Scan for the cell matching the given text and deliver its (x, y) coordinate at center. 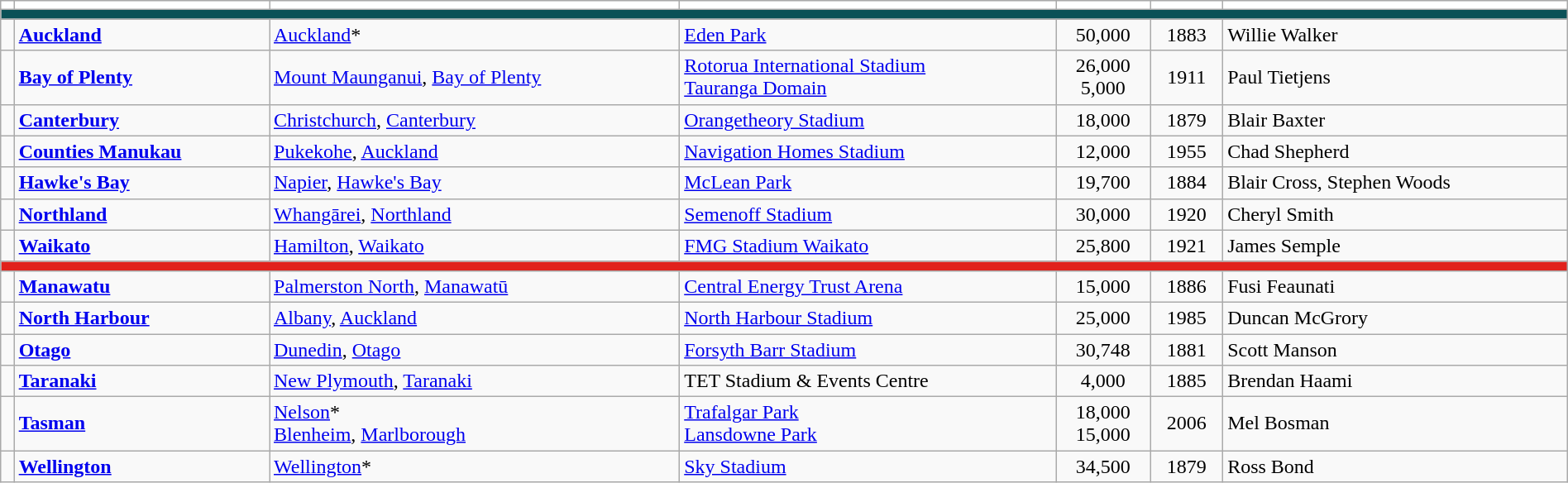
Northland (141, 214)
Trafalgar Park Lansdowne Park (868, 423)
Palmerston North, Manawatū (475, 286)
1921 (1187, 246)
Auckland* (475, 35)
1955 (1187, 151)
Ross Bond (1396, 466)
TET Stadium & Events Centre (868, 381)
1911 (1187, 78)
Duncan McGrory (1396, 318)
Albany, Auckland (475, 318)
Semenoff Stadium (868, 214)
Tasman (141, 423)
Paul Tietjens (1396, 78)
Canterbury (141, 120)
1985 (1187, 318)
Auckland (141, 35)
McLean Park (868, 183)
12,000 (1103, 151)
Orangetheory Stadium (868, 120)
1884 (1187, 183)
4,000 (1103, 381)
Brendan Haami (1396, 381)
1885 (1187, 381)
Hawke's Bay (141, 183)
Bay of Plenty (141, 78)
Chad Shepherd (1396, 151)
25,800 (1103, 246)
FMG Stadium Waikato (868, 246)
1881 (1187, 350)
Counties Manukau (141, 151)
Taranaki (141, 381)
Cheryl Smith (1396, 214)
Otago (141, 350)
Whangārei, Northland (475, 214)
Napier, Hawke's Bay (475, 183)
Mel Bosman (1396, 423)
18,00015,000 (1103, 423)
New Plymouth, Taranaki (475, 381)
50,000 (1103, 35)
19,700 (1103, 183)
Navigation Homes Stadium (868, 151)
Willie Walker (1396, 35)
26,0005,000 (1103, 78)
25,000 (1103, 318)
Blair Cross, Stephen Woods (1396, 183)
Pukekohe, Auckland (475, 151)
1886 (1187, 286)
Fusi Feaunati (1396, 286)
Sky Stadium (868, 466)
Waikato (141, 246)
1920 (1187, 214)
2006 (1187, 423)
Rotorua International Stadium Tauranga Domain (868, 78)
Manawatu (141, 286)
Blair Baxter (1396, 120)
Scott Manson (1396, 350)
Forsyth Barr Stadium (868, 350)
Hamilton, Waikato (475, 246)
Mount Maunganui, Bay of Plenty (475, 78)
34,500 (1103, 466)
North Harbour (141, 318)
Central Energy Trust Arena (868, 286)
30,748 (1103, 350)
1883 (1187, 35)
North Harbour Stadium (868, 318)
30,000 (1103, 214)
Nelson* Blenheim, Marlborough (475, 423)
Eden Park (868, 35)
18,000 (1103, 120)
James Semple (1396, 246)
Wellington* (475, 466)
Dunedin, Otago (475, 350)
Christchurch, Canterbury (475, 120)
15,000 (1103, 286)
Wellington (141, 466)
